Provide the (X, Y) coordinate of the cell's center where the given text is located.  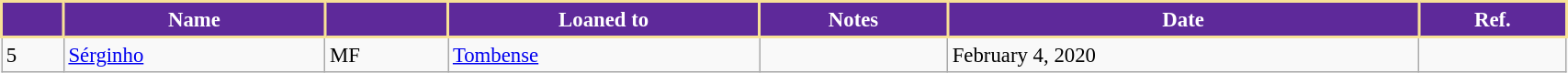
Ref. (1493, 20)
Tombense (604, 55)
February 4, 2020 (1183, 55)
MF (387, 55)
Loaned to (604, 20)
Name (195, 20)
5 (33, 55)
Sérginho (195, 55)
Notes (854, 20)
Date (1183, 20)
